Return the (X, Y) coordinate for the center point of the cell that contains the specified text.  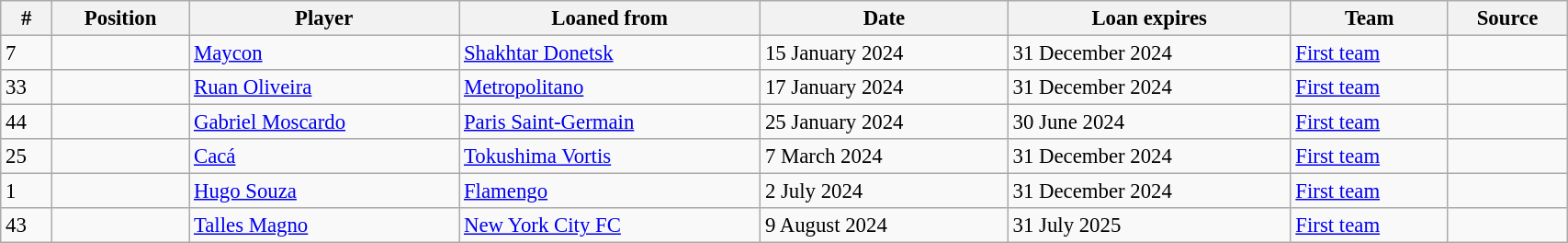
7 (27, 53)
Hugo Souza (324, 191)
Position (121, 18)
Team (1369, 18)
Date (885, 18)
Player (324, 18)
Shakhtar Donetsk (610, 53)
Loan expires (1149, 18)
9 August 2024 (885, 226)
Metropolitano (610, 87)
Loaned from (610, 18)
33 (27, 87)
Tokushima Vortis (610, 156)
Paris Saint-Germain (610, 122)
17 January 2024 (885, 87)
Ruan Oliveira (324, 87)
15 January 2024 (885, 53)
# (27, 18)
2 July 2024 (885, 191)
Gabriel Moscardo (324, 122)
30 June 2024 (1149, 122)
New York City FC (610, 226)
31 July 2025 (1149, 226)
Cacá (324, 156)
7 March 2024 (885, 156)
44 (27, 122)
Talles Magno (324, 226)
Source (1506, 18)
1 (27, 191)
43 (27, 226)
Flamengo (610, 191)
Maycon (324, 53)
25 January 2024 (885, 122)
25 (27, 156)
